Extract the [X, Y] coordinate from the center of the cell holding the provided text.  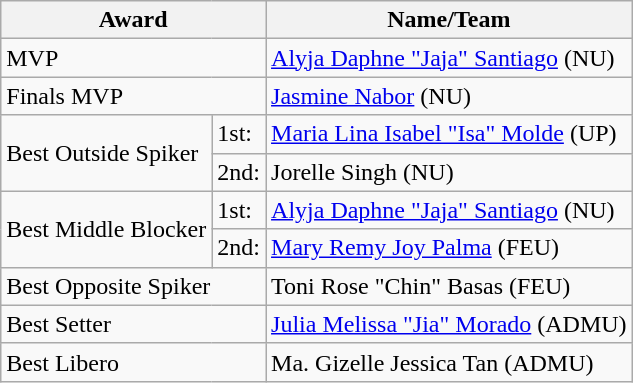
MVP [134, 58]
Best Setter [134, 324]
Best Outside Spiker [106, 153]
Name/Team [450, 20]
Best Libero [134, 362]
Toni Rose "Chin" Basas (FEU) [450, 286]
Best Middle Blocker [106, 229]
Maria Lina Isabel "Isa" Molde (UP) [450, 134]
Mary Remy Joy Palma (FEU) [450, 248]
Finals MVP [134, 96]
Jasmine Nabor (NU) [450, 96]
Jorelle Singh (NU) [450, 172]
Julia Melissa "Jia" Morado (ADMU) [450, 324]
Award [134, 20]
Best Opposite Spiker [134, 286]
Ma. Gizelle Jessica Tan (ADMU) [450, 362]
